Determine the (X, Y) coordinate at the center of the cell enclosing the given text.  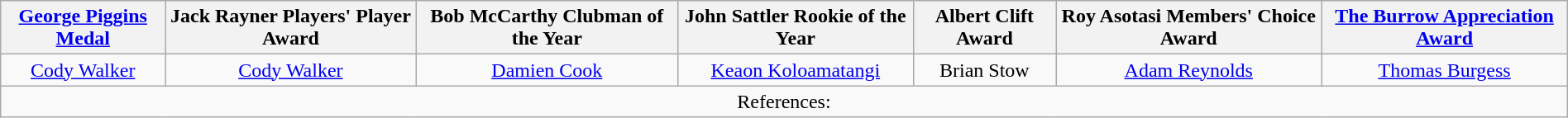
George Piggins Medal (83, 28)
References: (784, 101)
Bob McCarthy Clubman of the Year (547, 28)
Jack Rayner Players' Player Award (291, 28)
Roy Asotasi Members' Choice Award (1189, 28)
Thomas Burgess (1444, 70)
Adam Reynolds (1189, 70)
Albert Clift Award (984, 28)
Brian Stow (984, 70)
Damien Cook (547, 70)
Keaon Koloamatangi (796, 70)
The Burrow Appreciation Award (1444, 28)
John Sattler Rookie of the Year (796, 28)
